Pinpoint the cell where the given text exists, returning its (X, Y) midpoint coordinate. 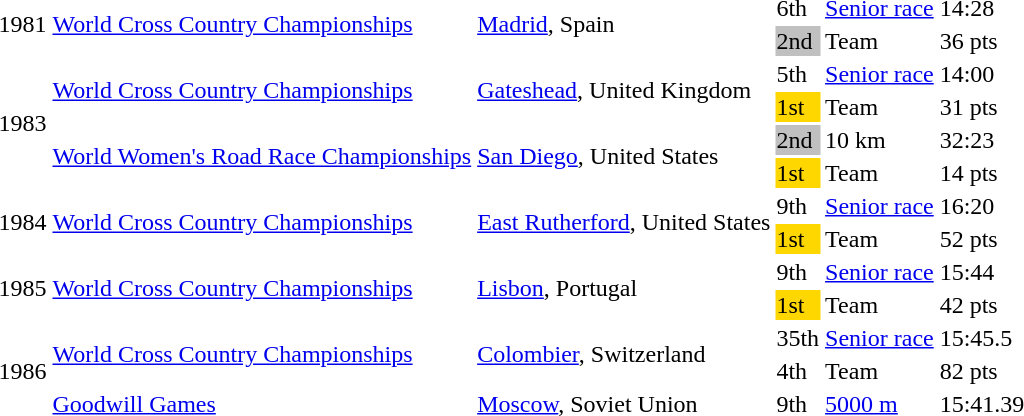
Gateshead, United Kingdom (624, 90)
4th (798, 371)
5th (798, 74)
World Women's Road Race Championships (262, 156)
San Diego, United States (624, 156)
Lisbon, Portugal (624, 288)
Colombier, Switzerland (624, 354)
35th (798, 338)
10 km (880, 140)
East Rutherford, United States (624, 222)
